Output the (X, Y) coordinate of the center of the cell containing the given text.  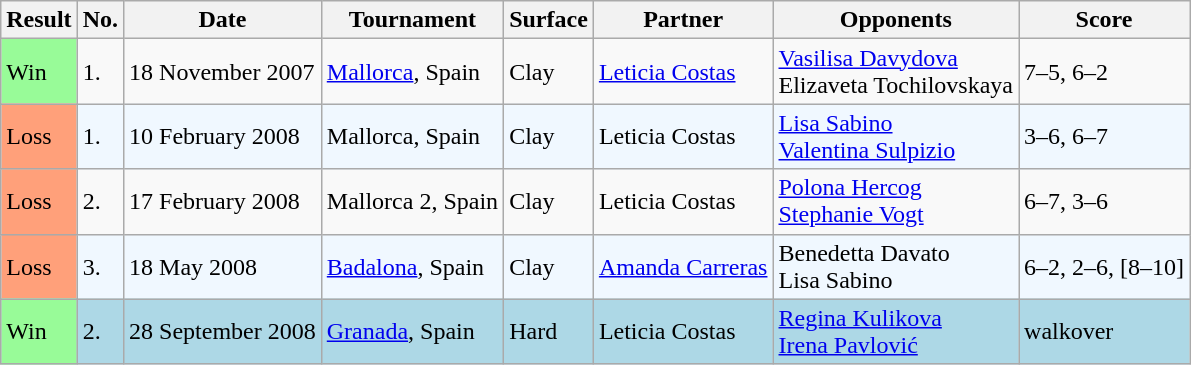
walkover (1104, 332)
Lisa Sabino Valentina Sulpizio (896, 136)
6–2, 2–6, [8–10] (1104, 266)
10 February 2008 (223, 136)
Opponents (896, 20)
3–6, 6–7 (1104, 136)
3. (100, 266)
Amanda Carreras (683, 266)
18 May 2008 (223, 266)
6–7, 3–6 (1104, 202)
Surface (549, 20)
Mallorca 2, Spain (412, 202)
Polona Hercog Stephanie Vogt (896, 202)
Score (1104, 20)
Hard (549, 332)
18 November 2007 (223, 72)
Badalona, Spain (412, 266)
28 September 2008 (223, 332)
Regina Kulikova Irena Pavlović (896, 332)
Benedetta Davato Lisa Sabino (896, 266)
Tournament (412, 20)
Result (39, 20)
No. (100, 20)
Granada, Spain (412, 332)
Date (223, 20)
Partner (683, 20)
Vasilisa Davydova Elizaveta Tochilovskaya (896, 72)
17 February 2008 (223, 202)
7–5, 6–2 (1104, 72)
